Detect which cell encompasses the target text, then output its [X, Y] center coordinate. 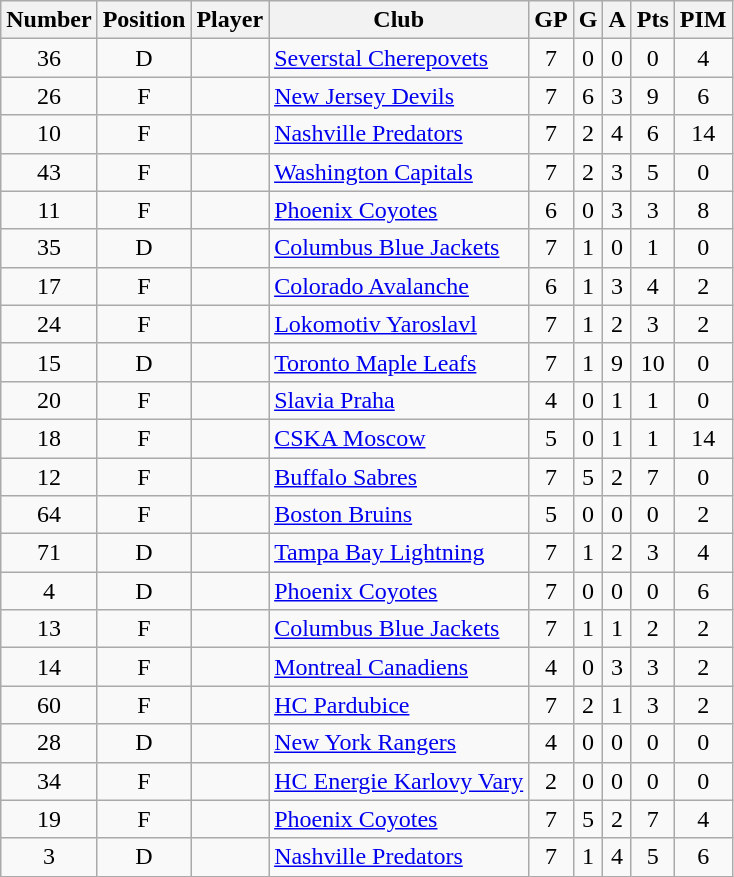
Colorado Avalanche [399, 286]
24 [49, 324]
20 [49, 400]
Boston Bruins [399, 515]
Toronto Maple Leafs [399, 362]
Montreal Canadiens [399, 667]
Tampa Bay Lightning [399, 553]
Slavia Praha [399, 400]
18 [49, 438]
26 [49, 96]
CSKA Moscow [399, 438]
GP [551, 20]
43 [49, 172]
Washington Capitals [399, 172]
Number [49, 20]
New Jersey Devils [399, 96]
Pts [652, 20]
17 [49, 286]
Lokomotiv Yaroslavl [399, 324]
60 [49, 705]
HC Pardubice [399, 705]
15 [49, 362]
8 [703, 210]
71 [49, 553]
34 [49, 781]
Position [144, 20]
Player [230, 20]
35 [49, 248]
HC Energie Karlovy Vary [399, 781]
A [617, 20]
28 [49, 743]
12 [49, 477]
11 [49, 210]
Club [399, 20]
64 [49, 515]
New York Rangers [399, 743]
G [588, 20]
Buffalo Sabres [399, 477]
36 [49, 58]
19 [49, 819]
Severstal Cherepovets [399, 58]
PIM [703, 20]
13 [49, 629]
